Find where the given text appears and provide that cell's center as [x, y] coordinate. 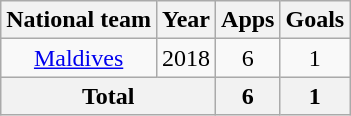
Goals [315, 20]
Maldives [79, 58]
2018 [186, 58]
Year [186, 20]
Total [108, 96]
Apps [248, 20]
National team [79, 20]
